Scan for the cell matching the given text and deliver its [x, y] coordinate at center. 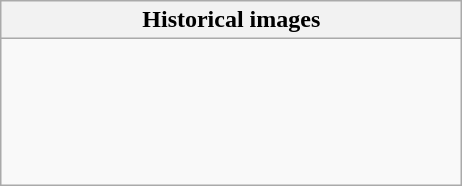
Historical images [232, 20]
